Find where the given text appears and provide that cell's center as (x, y) coordinate. 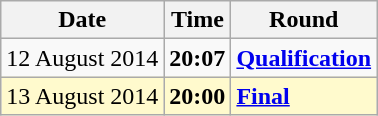
Date (82, 20)
20:00 (198, 96)
13 August 2014 (82, 96)
Qualification (304, 58)
Time (198, 20)
12 August 2014 (82, 58)
20:07 (198, 58)
Round (304, 20)
Final (304, 96)
